Extract the (X, Y) coordinate from the center of the cell holding the provided text.  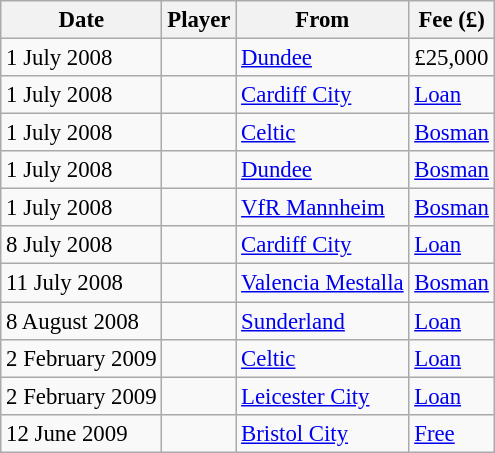
Free (452, 433)
12 June 2009 (82, 433)
Sunderland (322, 321)
Date (82, 20)
VfR Mannheim (322, 208)
From (322, 20)
Player (199, 20)
Bristol City (322, 433)
Leicester City (322, 396)
Valencia Mestalla (322, 283)
8 July 2008 (82, 245)
Fee (£) (452, 20)
£25,000 (452, 58)
11 July 2008 (82, 283)
8 August 2008 (82, 321)
